Detect which cell encompasses the target text, then output its (x, y) center coordinate. 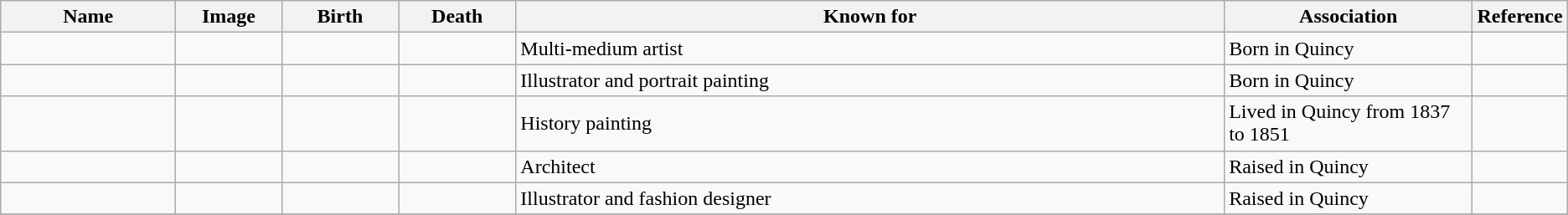
Image (230, 17)
Reference (1519, 17)
Death (457, 17)
Illustrator and portrait painting (870, 80)
Lived in Quincy from 1837 to 1851 (1349, 124)
Birth (340, 17)
Architect (870, 166)
Multi-medium artist (870, 49)
History painting (870, 124)
Illustrator and fashion designer (870, 198)
Name (89, 17)
Known for (870, 17)
Association (1349, 17)
